From the cell containing the given text, extract its center point as [X, Y] coordinate. 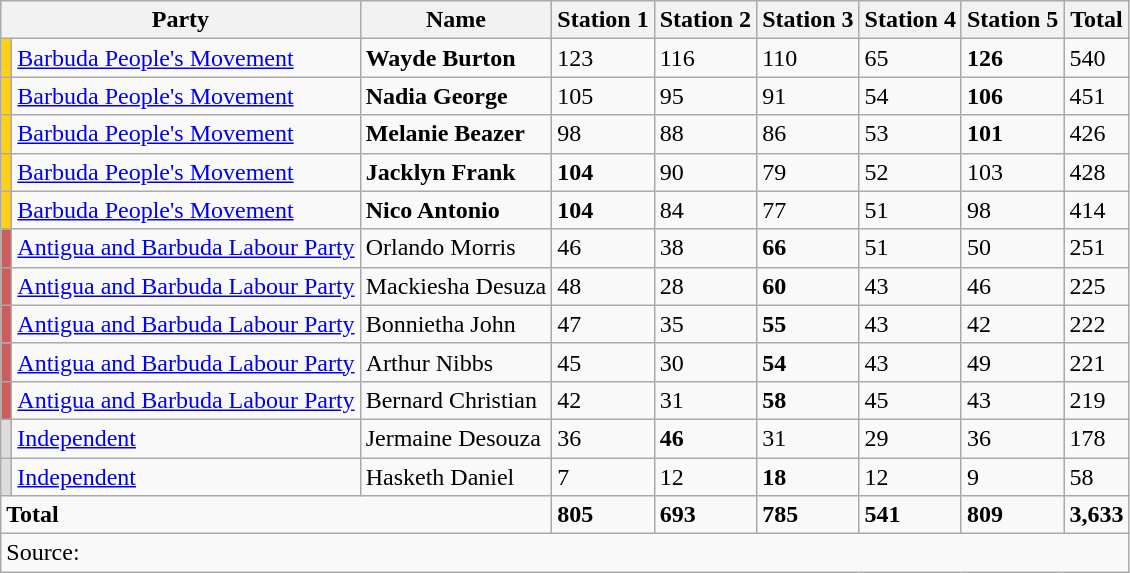
38 [705, 248]
Bonnietha John [456, 324]
693 [705, 515]
90 [705, 172]
7 [603, 477]
Arthur Nibbs [456, 362]
123 [603, 58]
50 [1012, 248]
116 [705, 58]
86 [808, 134]
809 [1012, 515]
Party [180, 20]
3,633 [1096, 515]
91 [808, 96]
Station 3 [808, 20]
88 [705, 134]
540 [1096, 58]
55 [808, 324]
103 [1012, 172]
225 [1096, 286]
428 [1096, 172]
Hasketh Daniel [456, 477]
Source: [565, 553]
47 [603, 324]
219 [1096, 400]
35 [705, 324]
805 [603, 515]
Station 1 [603, 20]
Station 2 [705, 20]
105 [603, 96]
Wayde Burton [456, 58]
Name [456, 20]
49 [1012, 362]
53 [910, 134]
9 [1012, 477]
110 [808, 58]
178 [1096, 438]
101 [1012, 134]
414 [1096, 210]
18 [808, 477]
106 [1012, 96]
222 [1096, 324]
785 [808, 515]
426 [1096, 134]
79 [808, 172]
66 [808, 248]
77 [808, 210]
Mackiesha Desuza [456, 286]
251 [1096, 248]
Nico Antonio [456, 210]
30 [705, 362]
95 [705, 96]
Jacklyn Frank [456, 172]
Station 4 [910, 20]
221 [1096, 362]
60 [808, 286]
451 [1096, 96]
29 [910, 438]
Melanie Beazer [456, 134]
Nadia George [456, 96]
84 [705, 210]
Bernard Christian [456, 400]
52 [910, 172]
126 [1012, 58]
65 [910, 58]
48 [603, 286]
Orlando Morris [456, 248]
Station 5 [1012, 20]
Jermaine Desouza [456, 438]
28 [705, 286]
541 [910, 515]
